Search for the cell housing the specified text and yield its (x, y) center coordinate. 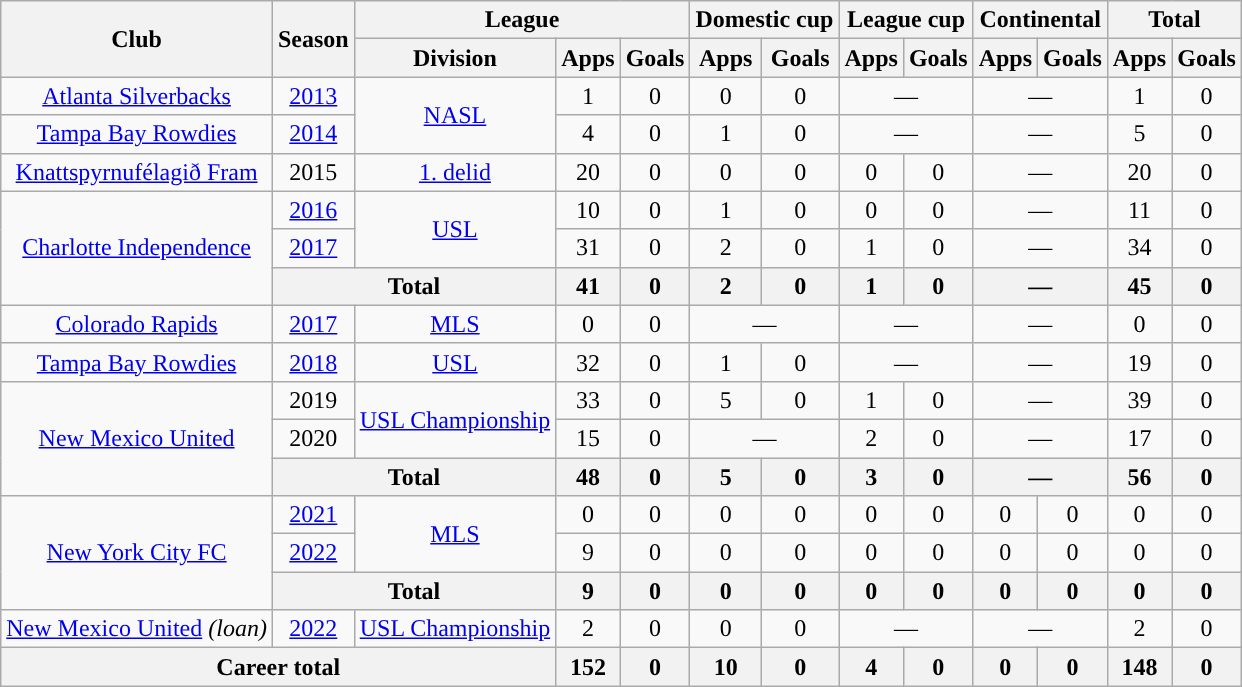
39 (1139, 400)
Club (137, 39)
2020 (313, 438)
2014 (313, 134)
New Mexico United (137, 438)
34 (1139, 248)
148 (1139, 667)
Career total (278, 667)
48 (588, 477)
Charlotte Independence (137, 248)
1. delid (455, 172)
15 (588, 438)
2015 (313, 172)
Continental (1040, 20)
2018 (313, 362)
Season (313, 39)
3 (871, 477)
League cup (906, 20)
2019 (313, 400)
45 (1139, 286)
Knattspyrnufélagið Fram (137, 172)
33 (588, 400)
New York City FC (137, 553)
32 (588, 362)
NASL (455, 115)
Colorado Rapids (137, 324)
19 (1139, 362)
League (522, 20)
Division (455, 58)
56 (1139, 477)
New Mexico United (loan) (137, 629)
2016 (313, 210)
Atlanta Silverbacks (137, 96)
17 (1139, 438)
31 (588, 248)
41 (588, 286)
11 (1139, 210)
Domestic cup (764, 20)
2021 (313, 515)
2013 (313, 96)
152 (588, 667)
